Capture the cell that displays the provided text and extract its (x, y) central coordinate. 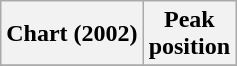
Peakposition (189, 34)
Chart (2002) (72, 34)
